Scan for the cell matching the given text and deliver its (X, Y) coordinate at center. 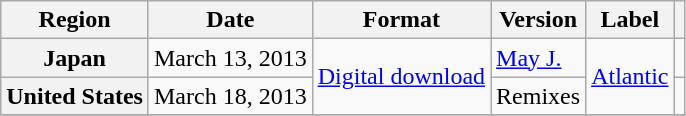
Region (75, 20)
Version (538, 20)
Atlantic (630, 77)
May J. (538, 58)
Remixes (538, 96)
Label (630, 20)
United States (75, 96)
Format (401, 20)
Japan (75, 58)
Date (230, 20)
March 18, 2013 (230, 96)
Digital download (401, 77)
March 13, 2013 (230, 58)
